Provide the (X, Y) coordinate of the cell's center where the given text is located.  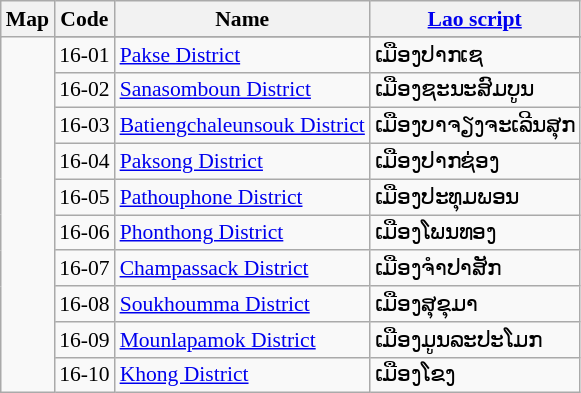
Soukhoumma District (242, 304)
16-08 (84, 304)
Code (84, 19)
Phonthong District (242, 233)
16-10 (84, 375)
ເມືອງໂຂງ (475, 375)
Lao script (475, 19)
ເມືອງປະທຸມພອນ (475, 197)
16-09 (84, 340)
ເມືອງມູນລະປະໂມກ (475, 340)
ເມືອງຊະນະສົມບູນ (475, 90)
16-02 (84, 90)
ເມືອງປາກເຊ (475, 55)
ເມືອງບາຈຽງຈະເລີນສຸກ (475, 126)
Khong District (242, 375)
Pathouphone District (242, 197)
Map (28, 19)
Champassack District (242, 269)
Batiengchaleunsouk District (242, 126)
16-05 (84, 197)
Paksong District (242, 162)
ເມືອງປາກຊ່ອງ (475, 162)
Name (242, 19)
16-01 (84, 55)
16-07 (84, 269)
ເມືອງໂພນທອງ (475, 233)
ເມືອງສຸຂຸມາ (475, 304)
Pakse District (242, 55)
Mounlapamok District (242, 340)
Sanasomboun District (242, 90)
16-06 (84, 233)
16-04 (84, 162)
16-03 (84, 126)
ເມືອງຈຳປາສັກ (475, 269)
